From the cell containing the given text, extract its center point as [x, y] coordinate. 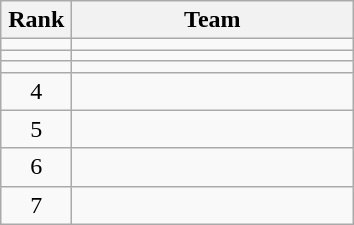
7 [36, 205]
4 [36, 91]
5 [36, 129]
Team [212, 20]
6 [36, 167]
Rank [36, 20]
